Locate the cell with the specified text and output its (x, y) center coordinate. 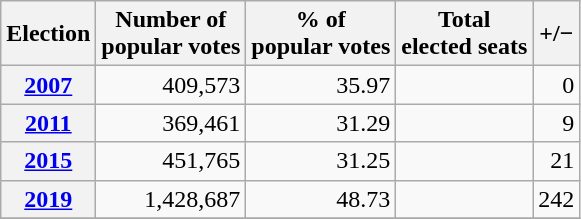
451,765 (171, 161)
9 (556, 123)
242 (556, 199)
2019 (48, 199)
Election (48, 34)
2015 (48, 161)
31.25 (321, 161)
2011 (48, 123)
48.73 (321, 199)
+/− (556, 34)
369,461 (171, 123)
Totalelected seats (464, 34)
1,428,687 (171, 199)
35.97 (321, 85)
Number ofpopular votes (171, 34)
21 (556, 161)
% ofpopular votes (321, 34)
2007 (48, 85)
31.29 (321, 123)
0 (556, 85)
409,573 (171, 85)
